Scan for the cell matching the given text and deliver its (X, Y) coordinate at center. 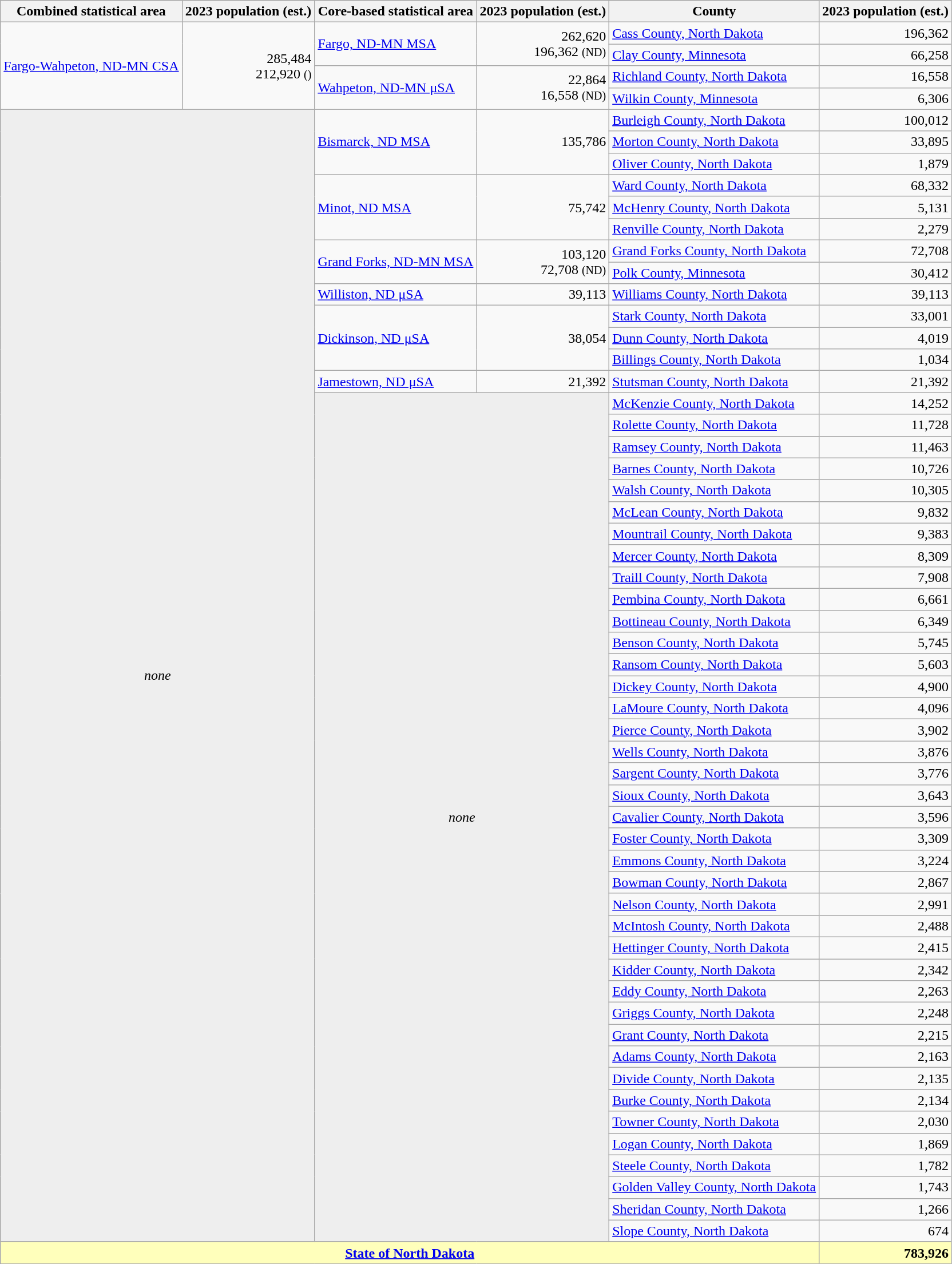
285,484212,920 () (248, 66)
Polk County, Minnesota (714, 273)
262,620196,362 (ND) (543, 44)
Eddy County, North Dakota (714, 992)
Combined statistical area (92, 11)
3,224 (886, 861)
Emmons County, North Dakota (714, 861)
Sioux County, North Dakota (714, 795)
30,412 (886, 273)
135,786 (543, 142)
Towner County, North Dakota (714, 1122)
22,86416,558 (ND) (543, 88)
Golden Valley County, North Dakota (714, 1187)
75,742 (543, 207)
3,643 (886, 795)
5,603 (886, 665)
Williston, ND μSA (396, 295)
Kidder County, North Dakota (714, 970)
Burleigh County, North Dakota (714, 120)
66,258 (886, 55)
County (714, 11)
Bowman County, North Dakota (714, 882)
103,12072,708 (ND) (543, 261)
Slope County, North Dakota (714, 1231)
McIntosh County, North Dakota (714, 926)
1,869 (886, 1144)
Sheridan County, North Dakota (714, 1209)
Cass County, North Dakota (714, 33)
1,879 (886, 164)
Dickey County, North Dakota (714, 687)
3,776 (886, 774)
State of North Dakota (410, 1253)
McLean County, North Dakota (714, 512)
10,305 (886, 490)
Ramsey County, North Dakota (714, 447)
Pembina County, North Dakota (714, 599)
Oliver County, North Dakota (714, 164)
Burke County, North Dakota (714, 1100)
Wilkin County, Minnesota (714, 98)
Fargo, ND-MN MSA (396, 44)
33,895 (886, 142)
Sargent County, North Dakota (714, 774)
4,900 (886, 687)
11,463 (886, 447)
Jamestown, ND μSA (396, 382)
Core-based statistical area (396, 11)
Clay County, Minnesota (714, 55)
2,135 (886, 1079)
72,708 (886, 251)
Stark County, North Dakota (714, 316)
Dunn County, North Dakota (714, 338)
Nelson County, North Dakota (714, 904)
783,926 (886, 1253)
Logan County, North Dakota (714, 1144)
Fargo-Wahpeton, ND-MN CSA (92, 66)
Grand Forks County, North Dakota (714, 251)
Rolette County, North Dakota (714, 425)
Billings County, North Dakota (714, 360)
Ward County, North Dakota (714, 185)
2,867 (886, 882)
2,415 (886, 948)
Minot, ND MSA (396, 207)
1,743 (886, 1187)
3,309 (886, 839)
674 (886, 1231)
10,726 (886, 469)
Richland County, North Dakota (714, 77)
196,362 (886, 33)
Bismarck, ND MSA (396, 142)
6,661 (886, 599)
Dickinson, ND μSA (396, 338)
2,163 (886, 1057)
Divide County, North Dakota (714, 1079)
4,019 (886, 338)
3,596 (886, 817)
Adams County, North Dakota (714, 1057)
Stutsman County, North Dakota (714, 382)
9,832 (886, 512)
Grand Forks, ND-MN MSA (396, 261)
Wahpeton, ND-MN μSA (396, 88)
5,131 (886, 207)
4,096 (886, 708)
2,248 (886, 1013)
Benson County, North Dakota (714, 643)
Mercer County, North Dakota (714, 556)
Ransom County, North Dakota (714, 665)
38,054 (543, 338)
Bottineau County, North Dakota (714, 621)
5,745 (886, 643)
6,349 (886, 621)
Steele County, North Dakota (714, 1166)
Williams County, North Dakota (714, 295)
9,383 (886, 534)
Foster County, North Dakota (714, 839)
Walsh County, North Dakota (714, 490)
McKenzie County, North Dakota (714, 403)
Wells County, North Dakota (714, 752)
Pierce County, North Dakota (714, 730)
McHenry County, North Dakota (714, 207)
68,332 (886, 185)
Morton County, North Dakota (714, 142)
2,342 (886, 970)
7,908 (886, 577)
1,782 (886, 1166)
33,001 (886, 316)
2,030 (886, 1122)
2,263 (886, 992)
100,012 (886, 120)
1,034 (886, 360)
1,266 (886, 1209)
Griggs County, North Dakota (714, 1013)
2,134 (886, 1100)
2,215 (886, 1035)
3,876 (886, 752)
11,728 (886, 425)
2,991 (886, 904)
2,488 (886, 926)
14,252 (886, 403)
Traill County, North Dakota (714, 577)
Hettinger County, North Dakota (714, 948)
6,306 (886, 98)
2,279 (886, 229)
Barnes County, North Dakota (714, 469)
Renville County, North Dakota (714, 229)
8,309 (886, 556)
Grant County, North Dakota (714, 1035)
3,902 (886, 730)
Cavalier County, North Dakota (714, 817)
Mountrail County, North Dakota (714, 534)
16,558 (886, 77)
LaMoure County, North Dakota (714, 708)
